Provide the [x, y] coordinate of the cell's center where the given text is located.  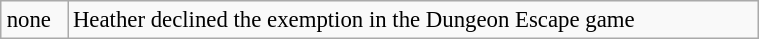
none [34, 20]
Heather declined the exemption in the Dungeon Escape game [414, 20]
